Find where the given text appears and provide that cell's center as [X, Y] coordinate. 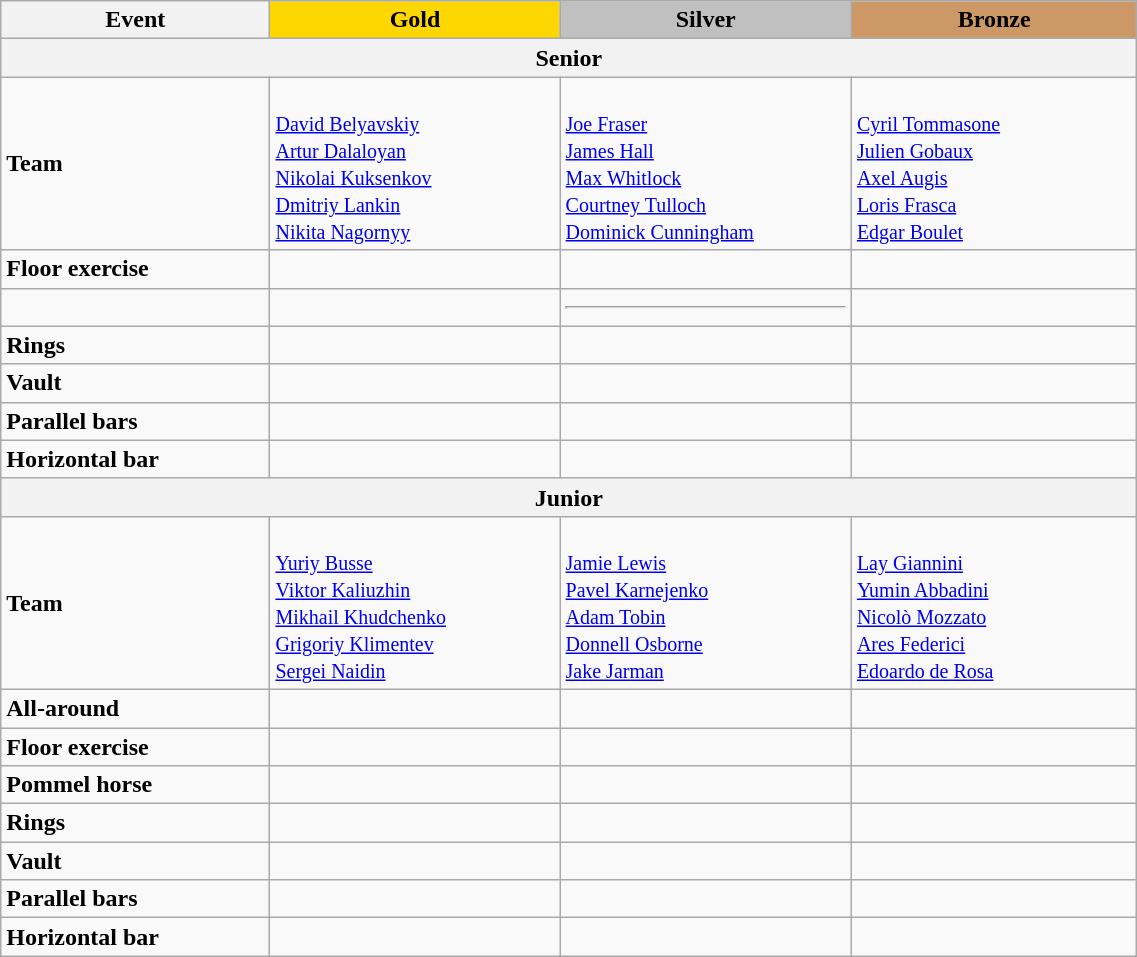
Junior [569, 497]
Cyril TommasoneJulien GobauxAxel AugisLoris FrascaEdgar Boulet [994, 164]
Gold [415, 20]
Pommel horse [136, 785]
Event [136, 20]
Yuriy BusseViktor KaliuzhinMikhail KhudchenkoGrigoriy KlimentevSergei Naidin [415, 602]
Bronze [994, 20]
Jamie LewisPavel KarnejenkoAdam TobinDonnell OsborneJake Jarman [706, 602]
Lay GianniniYumin AbbadiniNicolò MozzatoAres FedericiEdoardo de Rosa [994, 602]
David BelyavskiyArtur DalaloyanNikolai KuksenkovDmitriy LankinNikita Nagornyy [415, 164]
Senior [569, 58]
Joe FraserJames HallMax WhitlockCourtney TullochDominick Cunningham [706, 164]
All-around [136, 708]
Silver [706, 20]
